Determine the (x, y) coordinate at the center of the cell enclosing the given text.  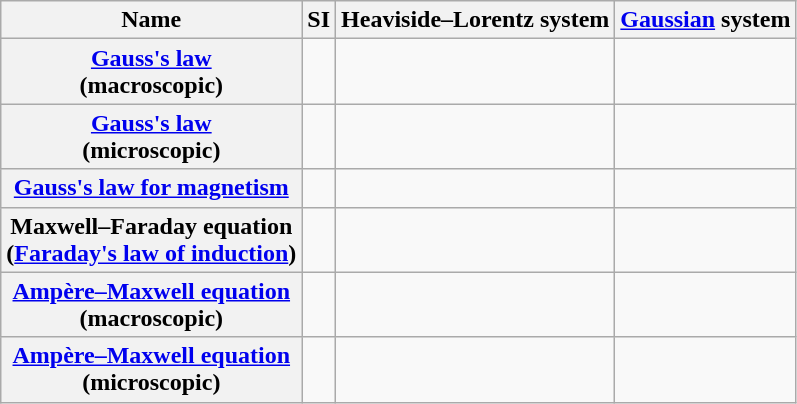
Heaviside–Lorentz system (476, 20)
SI (319, 20)
Ampère–Maxwell equation (microscopic) (152, 370)
Gaussian system (706, 20)
Name (152, 20)
Maxwell–Faraday equation(Faraday's law of induction) (152, 240)
Gauss's law(macroscopic) (152, 72)
Ampère–Maxwell equation (macroscopic) (152, 304)
Gauss's law for magnetism (152, 188)
Gauss's law(microscopic) (152, 136)
